Search for the cell housing the specified text and yield its (X, Y) center coordinate. 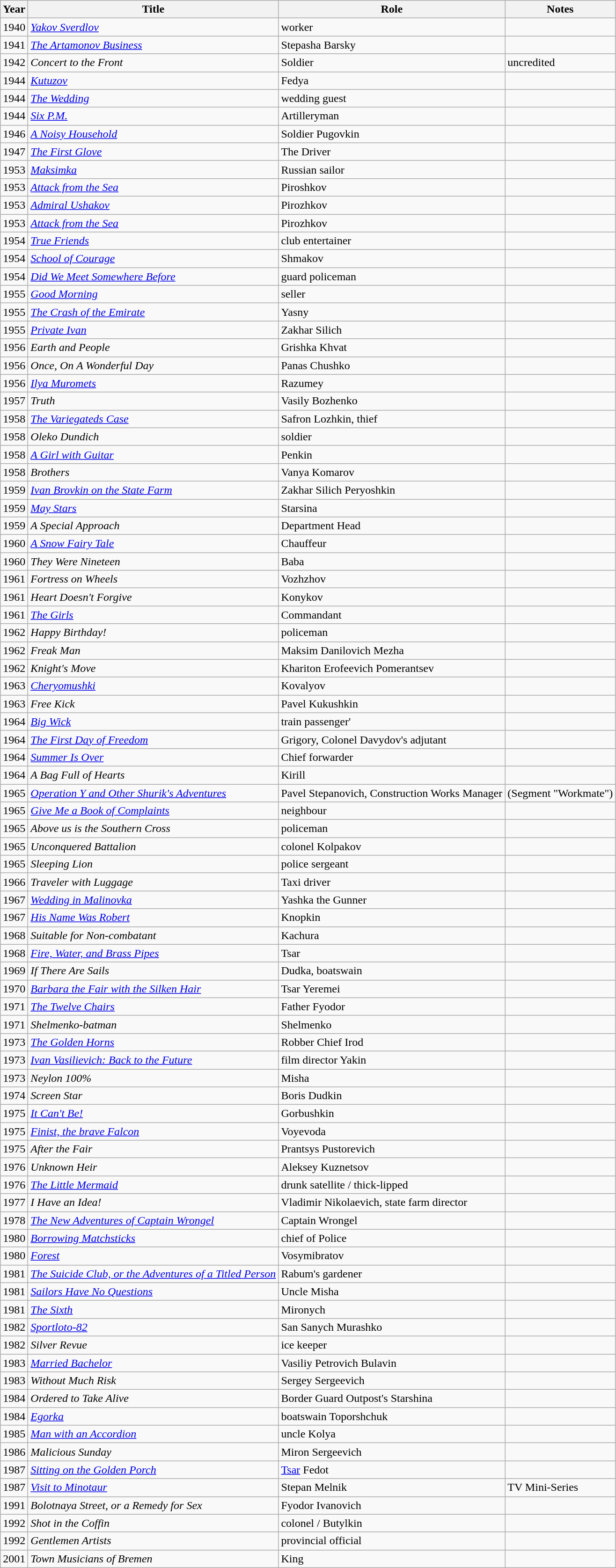
Knopkin (392, 918)
Bolotnaya Street, or a Remedy for Sex (154, 1505)
Border Guard Outpost's Starshina (392, 1399)
Ivan Vasilievich: Back to the Future (154, 1060)
Kirill (392, 775)
Shelmenko (392, 1024)
1970 (14, 989)
ice keeper (392, 1345)
A Snow Fairy Tale (154, 544)
The Suicide Club, or the Adventures of a Titled Person (154, 1274)
1977 (14, 1203)
Give Me a Book of Complaints (154, 811)
Piroshkov (392, 187)
Year (14, 9)
Unknown Heir (154, 1167)
Knight's Move (154, 668)
Captain Wrongel (392, 1220)
Sitting on the Golden Porch (154, 1470)
San Sanych Murashko (392, 1327)
Pavel Stepanovich, Construction Works Manager (392, 793)
Panas Chushko (392, 365)
Egorka (154, 1416)
Suitable for Non-combatant (154, 935)
Sailors Have No Questions (154, 1291)
Ordered to Take Alive (154, 1399)
Misha (392, 1078)
True Friends (154, 241)
colonel / Butylkin (392, 1523)
Title (154, 9)
Voyevoda (392, 1131)
A Special Approach (154, 526)
provincial official (392, 1541)
Married Bachelor (154, 1363)
1947 (14, 152)
The Driver (392, 152)
Dudka, boatswain (392, 971)
uncredited (560, 63)
Forest (154, 1256)
Vladimir Nikolaevich, state farm director (392, 1203)
Freak Man (154, 650)
train passenger' (392, 722)
seller (392, 294)
1974 (14, 1096)
Screen Star (154, 1096)
Taxi driver (392, 882)
Role (392, 9)
Concert to the Front (154, 63)
Khariton Erofeevich Pomerantsev (392, 668)
The Variegateds Case (154, 419)
1941 (14, 45)
Rabum's gardener (392, 1274)
Free Kick (154, 704)
Yashka the Gunner (392, 900)
A Noisy Household (154, 134)
Vasiliy Petrovich Bulavin (392, 1363)
After the Fair (154, 1149)
Private Ivan (154, 330)
Wedding in Malinovka (154, 900)
1940 (14, 27)
guard policeman (392, 277)
uncle Kolya (392, 1434)
I Have an Idea! (154, 1203)
TV Mini-Series (560, 1488)
1985 (14, 1434)
Commandant (392, 615)
Sleeping Lion (154, 864)
1978 (14, 1220)
Baba (392, 562)
Shot in the Coffin (154, 1523)
Finist, the brave Falcon (154, 1131)
Heart Doesn't Forgive (154, 597)
Grishka Khvat (392, 348)
Admiral Ushakov (154, 205)
Traveler with Luggage (154, 882)
Gentlemen Artists (154, 1541)
Russian sailor (392, 169)
Tsar (392, 953)
Soldier (392, 63)
Ivan Brovkin on the State Farm (154, 490)
Shelmenko-batman (154, 1024)
Neylon 100% (154, 1078)
The Girls (154, 615)
Oleko Dundich (154, 437)
soldier (392, 437)
Uncle Misha (392, 1291)
Vozhzhov (392, 579)
Maksim Danilovich Mezha (392, 650)
Chauffeur (392, 544)
Safron Lozhkin, thief (392, 419)
Tsar Yeremei (392, 989)
A Girl with Guitar (154, 454)
The New Adventures of Captain Wrongel (154, 1220)
neighbour (392, 811)
1957 (14, 401)
Aleksey Kuznetsov (392, 1167)
Ilya Muromets (154, 383)
Unconquered Battalion (154, 846)
Once, On A Wonderful Day (154, 365)
The Little Mermaid (154, 1185)
If There Are Sails (154, 971)
Tsar Fedot (392, 1470)
The Crash of the Emirate (154, 312)
Sportloto-82 (154, 1327)
Summer Is Over (154, 757)
drunk satellite / thick-lipped (392, 1185)
1991 (14, 1505)
Barbara the Fair with the Silken Hair (154, 989)
Robber Chief Irod (392, 1042)
It Can't Be! (154, 1114)
Happy Birthday! (154, 633)
Malicious Sunday (154, 1452)
1986 (14, 1452)
Razumey (392, 383)
Kachura (392, 935)
The Twelve Chairs (154, 1006)
Kovalyov (392, 686)
Father Fyodor (392, 1006)
Vosymibratov (392, 1256)
Soldier Pugovkin (392, 134)
Truth (154, 401)
Fedya (392, 80)
1946 (14, 134)
Six P.M. (154, 116)
club entertainer (392, 241)
Borrowing Matchsticks (154, 1238)
They Were Nineteen (154, 562)
2001 (14, 1559)
Penkin (392, 454)
boatswain Toporshchuk (392, 1416)
Above us is the Southern Cross (154, 829)
Pavel Kukushkin (392, 704)
Vasily Bozhenko (392, 401)
Zakhar Silich (392, 330)
The Artamonov Business (154, 45)
The Wedding (154, 98)
May Stars (154, 508)
Man with an Accordion (154, 1434)
Town Musicians of Bremen (154, 1559)
Mironych (392, 1309)
Good Morning (154, 294)
Earth and People (154, 348)
King (392, 1559)
Brothers (154, 472)
(Segment "Workmate") (560, 793)
Fyodor Ivanovich (392, 1505)
Cheryomushki (154, 686)
worker (392, 27)
His Name Was Robert (154, 918)
Prantsys Pustorevich (392, 1149)
Stepan Melnik (392, 1488)
Shmakov (392, 259)
Gorbushkin (392, 1114)
Artilleryman (392, 116)
A Bag Full of Hearts (154, 775)
Maksimka (154, 169)
Sergey Sergeevich (392, 1381)
Boris Dudkin (392, 1096)
Miron Sergeevich (392, 1452)
chief of Police (392, 1238)
1942 (14, 63)
Without Much Risk (154, 1381)
Zakhar Silich Peryoshkin (392, 490)
Stepasha Barsky (392, 45)
Yasny (392, 312)
Did We Meet Somewhere Before (154, 277)
1969 (14, 971)
The Golden Horns (154, 1042)
film director Yakin (392, 1060)
Kutuzov (154, 80)
The First Glove (154, 152)
Grigory, Colonel Davydov's adjutant (392, 739)
The Sixth (154, 1309)
School of Courage (154, 259)
colonel Kolpakov (392, 846)
Chief forwarder (392, 757)
Fortress on Wheels (154, 579)
Department Head (392, 526)
Konykov (392, 597)
Operation Y and Other Shurik's Adventures (154, 793)
Notes (560, 9)
Vanya Komarov (392, 472)
wedding guest (392, 98)
Starsina (392, 508)
Silver Revue (154, 1345)
Big Wick (154, 722)
Yakov Sverdlov (154, 27)
1966 (14, 882)
Fire, Water, and Brass Pipes (154, 953)
Visit to Minotaur (154, 1488)
police sergeant (392, 864)
The First Day of Freedom (154, 739)
